Return the [x, y] coordinate for the center point of the cell that contains the specified text.  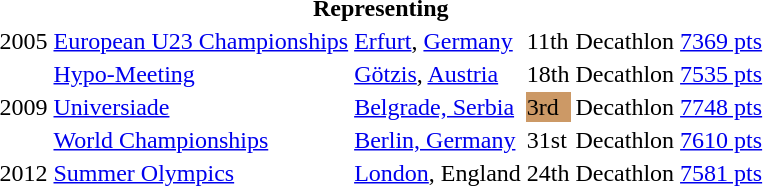
Erfurt, Germany [438, 41]
World Championships [201, 140]
31st [548, 140]
Berlin, Germany [438, 140]
Götzis, Austria [438, 74]
18th [548, 74]
Hypo-Meeting [201, 74]
11th [548, 41]
European U23 Championships [201, 41]
3rd [548, 107]
Universiade [201, 107]
Belgrade, Serbia [438, 107]
